Pinpoint the cell where the given text exists, returning its (x, y) midpoint coordinate. 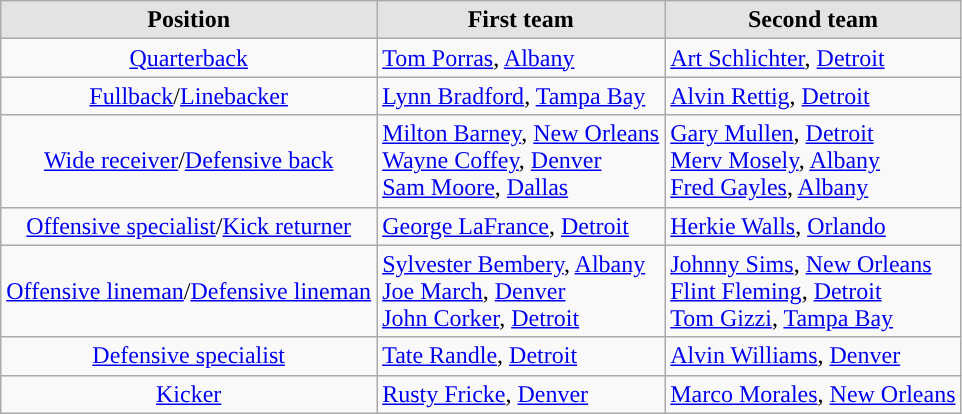
Offensive specialist/Kick returner (189, 226)
Lynn Bradford, Tampa Bay (521, 96)
George LaFrance, Detroit (521, 226)
Alvin Williams, Denver (813, 356)
Johnny Sims, New OrleansFlint Fleming, DetroitTom Gizzi, Tampa Bay (813, 291)
Defensive specialist (189, 356)
Tate Randle, Detroit (521, 356)
Rusty Fricke, Denver (521, 394)
Second team (813, 20)
Position (189, 20)
Gary Mullen, DetroitMerv Mosely, AlbanyFred Gayles, Albany (813, 161)
Milton Barney, New OrleansWayne Coffey, DenverSam Moore, Dallas (521, 161)
Wide receiver/Defensive back (189, 161)
First team (521, 20)
Marco Morales, New Orleans (813, 394)
Offensive lineman/Defensive lineman (189, 291)
Sylvester Bembery, AlbanyJoe March, DenverJohn Corker, Detroit (521, 291)
Tom Porras, Albany (521, 58)
Quarterback (189, 58)
Herkie Walls, Orlando (813, 226)
Fullback/Linebacker (189, 96)
Kicker (189, 394)
Alvin Rettig, Detroit (813, 96)
Art Schlichter, Detroit (813, 58)
